Determine the [X, Y] coordinate at the center of the cell enclosing the given text.  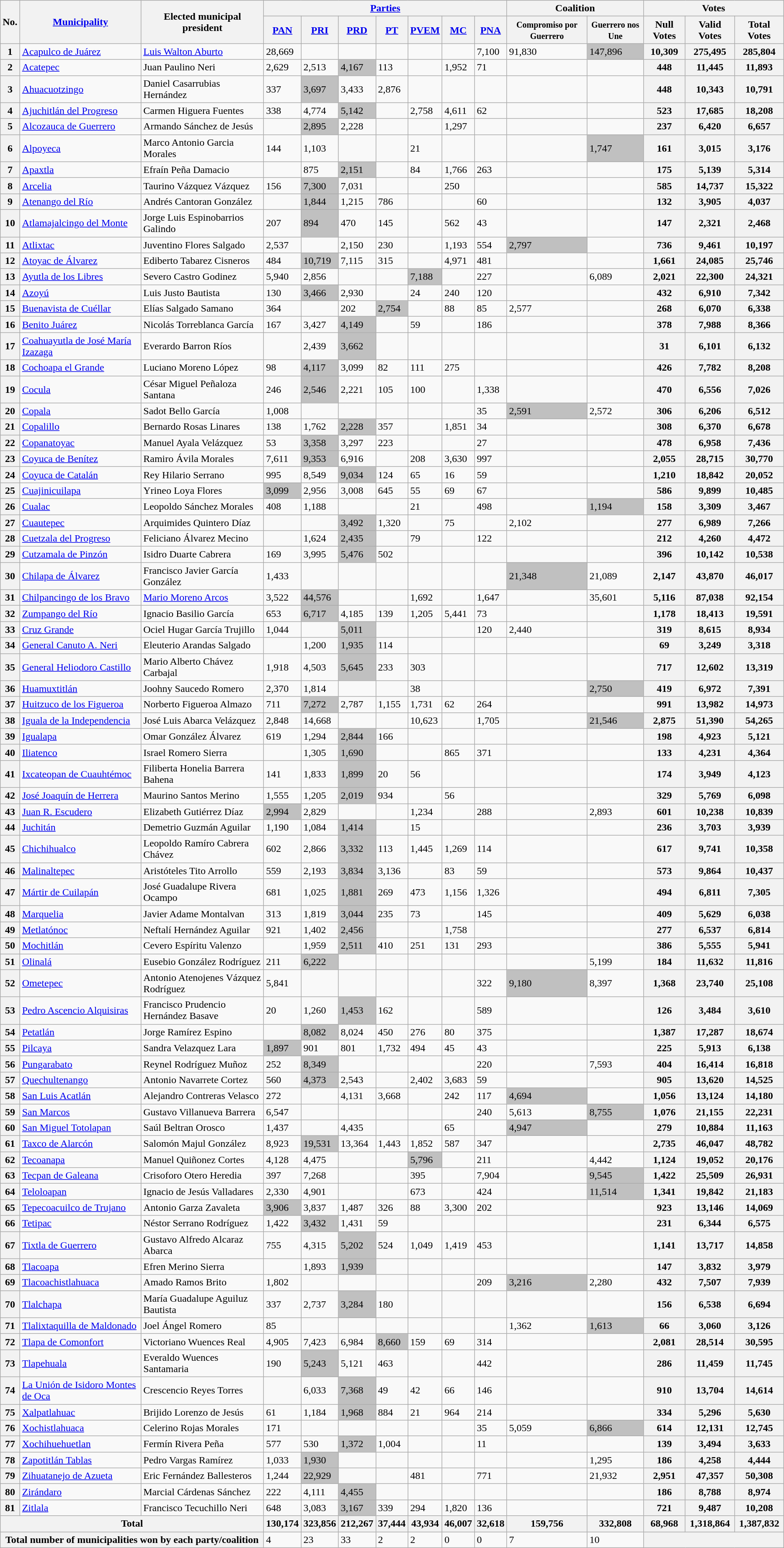
1,555 [282, 795]
3,167 [357, 1508]
2,435 [357, 539]
1,814 [320, 689]
47 [10, 892]
208 [425, 459]
1,820 [458, 1508]
3,309 [710, 506]
2,856 [320, 277]
235 [392, 914]
30 [10, 576]
Compromiso por Guerrero [547, 30]
1,244 [282, 1476]
1,004 [392, 1444]
530 [320, 1444]
91,830 [547, 52]
Sadot Bello García [203, 411]
Crisoforo Otero Heredia [203, 1176]
3,683 [458, 1080]
231 [664, 1223]
Salomón Majul González [203, 1144]
47,357 [710, 1476]
19,052 [710, 1160]
Total [132, 1524]
Chichihualco [80, 849]
1,188 [320, 506]
Fermín Rivera Peña [203, 1444]
PRI [320, 30]
1,445 [425, 849]
1,326 [491, 892]
314 [491, 1342]
4,923 [710, 736]
7,593 [615, 1064]
6,138 [759, 1048]
Cuautepec [80, 522]
9,545 [615, 1176]
6,070 [710, 309]
334 [664, 1412]
Marcial Cárdenas Sánchez [203, 1492]
12,131 [710, 1428]
Pungarabato [80, 1064]
158 [664, 506]
25 [10, 490]
Huitzuco de los Figueroa [80, 704]
68,968 [664, 1524]
37,444 [392, 1524]
6,098 [759, 795]
589 [491, 1010]
Taxco de Alarcón [80, 1144]
2,844 [357, 736]
7,272 [320, 704]
Parties [385, 8]
2,930 [357, 293]
10,142 [710, 555]
442 [491, 1363]
Tecoanapa [80, 1160]
478 [664, 443]
100 [425, 390]
Ignacio de Jesús Valladares [203, 1192]
2,758 [425, 111]
10,309 [664, 52]
César Miguel Peñaloza Santana [203, 390]
3,249 [710, 645]
3,332 [357, 849]
133 [664, 752]
3,427 [320, 325]
2,468 [759, 223]
7,188 [425, 277]
Tetipac [80, 1223]
32,618 [491, 1524]
209 [491, 1282]
5,940 [282, 277]
Isidro Duarte Cabrera [203, 555]
15,322 [759, 186]
6,989 [710, 522]
264 [491, 704]
Mochitlán [80, 946]
General Heliodoro Castillo [80, 667]
46 [10, 871]
98 [282, 368]
7,115 [357, 261]
Petatlán [80, 1032]
Null Votes [664, 30]
9,487 [710, 1508]
20,176 [759, 1160]
8,660 [392, 1342]
13,717 [710, 1245]
1,952 [458, 67]
573 [664, 871]
141 [282, 774]
4,444 [759, 1460]
617 [664, 849]
1,320 [392, 522]
92,154 [759, 598]
Tepecoacuilco de Trujano [80, 1207]
50,308 [759, 1476]
4,128 [282, 1160]
Andrés Cantoran González [203, 201]
3,995 [320, 555]
7,436 [759, 443]
2,875 [664, 720]
Tlacoapa [80, 1267]
PRD [357, 30]
279 [664, 1128]
13,146 [710, 1207]
562 [458, 223]
408 [282, 506]
3,837 [320, 1207]
5,629 [710, 914]
424 [491, 1192]
Juchitán [80, 828]
32 [10, 614]
14,525 [759, 1080]
1,705 [491, 720]
Cochoapa el Grande [80, 368]
9,899 [710, 490]
Neftalí Hernández Aguilar [203, 930]
4,111 [320, 1492]
2,787 [357, 704]
5,941 [759, 946]
Joohny Saucedo Romero [203, 689]
José Luis Abarca Velázquez [203, 720]
653 [282, 614]
25,746 [759, 261]
2,895 [320, 126]
2,754 [392, 309]
44 [10, 828]
5,630 [759, 1412]
Zirándaro [80, 1492]
554 [491, 245]
Apaxtla [80, 170]
José Guadalupe Rivera Ocampo [203, 892]
498 [491, 506]
1,387 [664, 1032]
Juventino Flores Salgado [203, 245]
21,348 [547, 576]
4,315 [320, 1245]
2,876 [392, 89]
1,419 [458, 1245]
934 [392, 795]
Efraín Peña Damacio [203, 170]
Xochistlahuaca [80, 1428]
6,814 [759, 930]
16,818 [759, 1064]
3,662 [357, 346]
16,414 [710, 1064]
252 [282, 1064]
Antonio Atenojenes Vázquez Rodríguez [203, 983]
410 [392, 946]
3,060 [710, 1326]
72 [10, 1342]
1,624 [320, 539]
Taurino Vázquez Vázquez [203, 186]
Filiberta Honelia Barrera Bahena [203, 774]
648 [282, 1508]
1,939 [357, 1267]
10,485 [759, 490]
132 [664, 201]
9,180 [547, 983]
207 [282, 223]
395 [425, 1176]
Benito Juárez [80, 325]
223 [392, 443]
50 [10, 946]
Elías Salgado Samano [203, 309]
Victoriano Wuences Real [203, 1342]
1,155 [392, 704]
22 [10, 443]
10,238 [710, 811]
4,373 [320, 1080]
Metlatónoc [80, 930]
1,613 [615, 1326]
7,026 [759, 390]
585 [664, 186]
10,839 [759, 811]
131 [458, 946]
Total Votes [759, 30]
Saúl Beltran Orosco [203, 1128]
22,929 [320, 1476]
21,932 [615, 1476]
111 [425, 368]
18,674 [759, 1032]
4,455 [357, 1492]
237 [664, 126]
Sandra Velazquez Lara [203, 1048]
214 [491, 1412]
144 [282, 148]
2,866 [320, 849]
Leopoldo Sánchez Morales [203, 506]
Marquelia [80, 914]
Azoyú [80, 293]
1,414 [357, 828]
Cuetzala del Progreso [80, 539]
54,265 [759, 720]
995 [282, 475]
1,897 [282, 1048]
3,318 [759, 645]
5,796 [425, 1160]
Alpoyeca [80, 148]
3,432 [320, 1223]
41 [10, 774]
910 [664, 1391]
Brijido Lorenzo de Jesús [203, 1412]
Everardo Barron Ríos [203, 346]
1,084 [320, 828]
14,737 [710, 186]
24,321 [759, 277]
Ayutla de los Libres [80, 277]
4,971 [458, 261]
37 [10, 704]
Aristóteles Tito Arrollo [203, 871]
9,461 [710, 245]
1,234 [425, 811]
717 [664, 667]
1,690 [357, 752]
212 [664, 539]
13,124 [710, 1096]
Amado Ramos Brito [203, 1282]
2,402 [425, 1080]
2,797 [547, 245]
1,368 [664, 983]
19,842 [710, 1192]
6,537 [710, 930]
3,176 [759, 148]
Ignacio Basilio García [203, 614]
6,132 [759, 346]
396 [664, 555]
6,038 [759, 914]
138 [282, 427]
1,935 [357, 645]
10,343 [710, 89]
162 [392, 1010]
1,033 [282, 1460]
159 [425, 1342]
1,210 [664, 475]
Bernardo Rosas Linares [203, 427]
1,802 [282, 1282]
308 [664, 427]
2,370 [282, 689]
22,231 [759, 1112]
175 [664, 170]
2,737 [320, 1304]
11,745 [759, 1363]
1,881 [357, 892]
2,848 [282, 720]
1,747 [615, 148]
288 [491, 811]
3,015 [710, 148]
25,509 [710, 1176]
645 [392, 490]
721 [664, 1508]
619 [282, 736]
7,939 [759, 1282]
Chilpancingo de los Bravo [80, 598]
8 [10, 186]
17 [10, 346]
4,258 [710, 1460]
8,923 [282, 1144]
1,852 [425, 1144]
4,503 [320, 667]
Alcozauca de Guerrero [80, 126]
9,353 [320, 459]
7,100 [491, 52]
3,466 [320, 293]
3,905 [710, 201]
7,031 [357, 186]
Zapotitlán Tablas [80, 1460]
Coyuca de Benítez [80, 459]
6,222 [320, 962]
11,459 [710, 1363]
4,435 [357, 1128]
43,934 [425, 1524]
17,287 [710, 1032]
Ramiro Ávila Morales [203, 459]
1,762 [320, 427]
PVEM [425, 30]
364 [282, 309]
54 [10, 1032]
1,297 [458, 126]
6,556 [710, 390]
3,433 [357, 89]
2,591 [547, 411]
275,495 [710, 52]
2,193 [320, 871]
1,819 [320, 914]
220 [491, 1064]
28,669 [282, 52]
Luciano Moreno López [203, 368]
Antonio Navarrete Cortez [203, 1080]
68 [10, 1267]
6,538 [710, 1304]
3,939 [759, 828]
21,089 [615, 576]
28 [10, 539]
2,577 [547, 309]
375 [491, 1032]
386 [664, 946]
Demetrio Guzmán Aguilar [203, 828]
602 [282, 849]
6,958 [710, 443]
1,103 [320, 148]
378 [664, 325]
10,437 [759, 871]
Carmen Higuera Fuentes [203, 111]
1,387,832 [759, 1524]
169 [282, 555]
272 [282, 1096]
39 [10, 736]
Copala [80, 411]
736 [664, 245]
44,576 [320, 598]
8,549 [320, 475]
1,194 [615, 506]
560 [282, 1080]
6,972 [710, 689]
18,413 [710, 614]
11,632 [710, 962]
Mario Alberto Chávez Carbajal [203, 667]
875 [320, 170]
Daniel Casarrubias Hernández [203, 89]
1,402 [320, 930]
Jorge Luis Espinobarrios Galindo [203, 223]
5 [10, 126]
1,766 [458, 170]
Arquimides Quintero Díaz [203, 522]
1,372 [357, 1444]
7,368 [357, 1391]
4,167 [357, 67]
14 [10, 293]
5,011 [357, 630]
PAN [282, 30]
Acapulco de Juárez [80, 52]
46,007 [458, 1524]
7,305 [759, 892]
161 [664, 148]
1,930 [320, 1460]
Coyuca de Catalán [80, 475]
2,546 [320, 390]
1,844 [320, 201]
126 [664, 1010]
Tlapehuala [80, 1363]
Votes [714, 8]
1,437 [282, 1128]
306 [664, 411]
4,231 [710, 752]
1,294 [320, 736]
3,630 [458, 459]
357 [392, 427]
6 [10, 148]
Francisco Tecuchillo Neri [203, 1508]
MC [458, 30]
3,284 [357, 1304]
3,044 [357, 914]
10,884 [710, 1128]
13,319 [759, 667]
1,076 [664, 1112]
4,260 [710, 539]
1,044 [282, 630]
13 [10, 277]
1,008 [282, 411]
San Miguel Totolapan [80, 1128]
Cutzamala de Pinzón [80, 555]
29 [10, 555]
276 [425, 1032]
Juan Paulino Neri [203, 67]
5,476 [357, 555]
711 [282, 704]
2,750 [615, 689]
122 [491, 539]
7,266 [759, 522]
18 [10, 368]
4,149 [357, 325]
14,180 [759, 1096]
4,123 [759, 774]
PT [392, 30]
1,732 [392, 1048]
2,439 [320, 346]
77 [10, 1444]
166 [392, 736]
Zumpango del Río [80, 614]
1,305 [320, 752]
17,685 [710, 111]
81 [10, 1508]
Atlixtac [80, 245]
64 [10, 1192]
9,034 [357, 475]
26 [10, 506]
1,056 [664, 1096]
4,905 [282, 1342]
786 [392, 201]
10,791 [759, 89]
4,442 [615, 1160]
894 [320, 223]
1,141 [664, 1245]
Quechultenango [80, 1080]
12 [10, 261]
26,931 [759, 1176]
11,163 [759, 1128]
212,267 [357, 1524]
6,916 [357, 459]
Eusebio González Rodríguez [203, 962]
Cruz Grande [80, 630]
147,896 [615, 52]
25,108 [759, 983]
Leopoldo Ramíro Cabrera Chávez [203, 849]
Mártir de Cuilapán [80, 892]
222 [282, 1492]
146 [491, 1391]
Total number of municipalities won by each party/coalition [132, 1540]
Joel Ángel Romero [203, 1326]
Tlalixtaquilla de Maldonado [80, 1326]
419 [664, 689]
484 [282, 261]
8,934 [759, 630]
673 [425, 1192]
293 [491, 946]
7,391 [759, 689]
20,052 [759, 475]
6,344 [710, 1223]
84 [425, 170]
4,947 [547, 1128]
13,364 [357, 1144]
19,531 [320, 1144]
338 [282, 111]
9 [10, 201]
404 [664, 1064]
1,318,864 [710, 1524]
19,591 [759, 614]
Eric Fernández Ballesteros [203, 1476]
5,139 [710, 170]
Elected municipal president [203, 22]
1,968 [357, 1412]
1,341 [664, 1192]
Javier Adame Montalvan [203, 914]
Zihuatanejo de Azueta [80, 1476]
614 [664, 1428]
397 [282, 1176]
523 [664, 111]
Tecpan de Galeana [80, 1176]
681 [282, 892]
6,984 [357, 1342]
587 [458, 1144]
13,982 [710, 704]
San Luis Acatlán [80, 1096]
3,297 [357, 443]
2,543 [357, 1080]
2,280 [615, 1282]
1,025 [320, 892]
6,678 [759, 427]
2,829 [320, 811]
3,358 [320, 443]
1,200 [320, 645]
Norberto Figueroa Almazo [203, 704]
2,537 [282, 245]
559 [282, 871]
Israel Romero Sierra [203, 752]
General Canuto A. Neri [80, 645]
21,546 [615, 720]
14,858 [759, 1245]
4,117 [320, 368]
5,199 [615, 962]
14,614 [759, 1391]
Néstor Serrano Rodríguez [203, 1223]
Tlapa de Comonfort [80, 1342]
14,069 [759, 1207]
1,362 [547, 1326]
124 [392, 475]
Buenavista de Cuéllar [80, 309]
426 [664, 368]
3,300 [458, 1207]
5,142 [357, 111]
294 [425, 1508]
Cevero Espíritu Valenzo [203, 946]
1,647 [491, 598]
6,033 [320, 1391]
577 [282, 1444]
1,692 [425, 598]
3,832 [710, 1267]
225 [664, 1048]
2,956 [320, 490]
83 [458, 871]
901 [320, 1048]
22,300 [710, 277]
190 [282, 1363]
4,037 [759, 201]
70 [10, 1304]
5,059 [547, 1428]
11,816 [759, 962]
371 [491, 752]
19 [10, 390]
51 [10, 962]
18,208 [759, 111]
1,731 [425, 704]
171 [282, 1428]
3,906 [282, 1207]
1,758 [458, 930]
María Guadalupe Aguiluz Bautista [203, 1304]
2,055 [664, 459]
63 [10, 1176]
6,866 [615, 1428]
326 [392, 1207]
2,021 [664, 277]
236 [664, 828]
4,611 [458, 111]
Antonio Garza Zavaleta [203, 1207]
Francisco Javier García González [203, 576]
La Unión de Isidoro Montes de Oca [80, 1391]
2,151 [357, 170]
136 [491, 1508]
Iliatenco [80, 752]
997 [491, 459]
52 [10, 983]
Feliciano Álvarez Mecino [203, 539]
5,913 [710, 1048]
184 [664, 962]
74 [10, 1391]
Pedro Vargas Ramírez [203, 1460]
4,185 [357, 614]
198 [664, 736]
87,038 [710, 598]
43,870 [710, 576]
269 [392, 892]
2,456 [357, 930]
Tlalchapa [80, 1304]
No. [10, 22]
Valid Votes [710, 30]
865 [458, 752]
1,269 [458, 849]
14,668 [320, 720]
4,901 [320, 1192]
Malinaltepec [80, 871]
21,183 [759, 1192]
347 [491, 1144]
1,156 [458, 892]
8,788 [710, 1492]
Zitlala [80, 1508]
1,661 [664, 261]
Pedro Ascencio Alquisiras [80, 1010]
11,445 [710, 67]
3,979 [759, 1267]
242 [458, 1096]
1,893 [320, 1267]
Xalpatlahuac [80, 1412]
36 [10, 689]
6,512 [759, 411]
3,949 [710, 774]
1,959 [320, 946]
2,102 [547, 522]
5,769 [710, 795]
Ahuacuotzingo [80, 89]
921 [282, 930]
28,715 [710, 459]
230 [392, 245]
13,620 [710, 1080]
1,178 [664, 614]
1,124 [664, 1160]
7,904 [491, 1176]
4,472 [759, 539]
1,431 [357, 1223]
23,740 [710, 983]
450 [392, 1032]
1,184 [320, 1412]
46,047 [710, 1144]
4,774 [320, 111]
8,024 [357, 1032]
286 [664, 1363]
329 [664, 795]
10,719 [320, 261]
Igualapa [80, 736]
5,441 [458, 614]
6,420 [710, 126]
1,433 [282, 576]
10,197 [759, 245]
12,602 [710, 667]
3,136 [392, 871]
8,755 [615, 1112]
3,083 [320, 1508]
8,397 [615, 983]
51,390 [710, 720]
Teloloapan [80, 1192]
Nicolás Torreblanca García [203, 325]
Francisco Prudencio Hernández Basave [203, 1010]
319 [664, 630]
3,522 [282, 598]
339 [392, 1508]
1,487 [357, 1207]
251 [425, 946]
Manuel Ayala Velázquez [203, 443]
Arcelia [80, 186]
2,951 [664, 1476]
4,131 [357, 1096]
Everaldo Wuences Santamaria [203, 1363]
233 [392, 667]
524 [392, 1245]
Acatepec [80, 67]
4,694 [547, 1096]
884 [392, 1412]
159,756 [547, 1524]
4,475 [320, 1160]
2,735 [664, 1144]
8,366 [759, 325]
771 [491, 1476]
10,358 [759, 849]
1,190 [282, 828]
905 [664, 1080]
130,174 [282, 1524]
246 [282, 390]
6,811 [710, 892]
1,918 [282, 667]
5,116 [664, 598]
601 [664, 811]
7,342 [759, 293]
PNA [491, 30]
24,085 [710, 261]
7,423 [320, 1342]
3,492 [357, 522]
San Marcos [80, 1112]
Cocula [80, 390]
7,507 [710, 1282]
48 [10, 914]
Reynel Rodríguez Muñoz [203, 1064]
Alejandro Contreras Velasco [203, 1096]
409 [664, 914]
6,657 [759, 126]
1,193 [458, 245]
2,150 [357, 245]
Coahuayutla de José María Izazaga [80, 346]
3,494 [710, 1444]
Jorge Ramírez Espino [203, 1032]
Mario Moreno Arcos [203, 598]
Efren Merino Sierra [203, 1267]
2,511 [357, 946]
2,019 [357, 795]
14,973 [759, 704]
Gustavo Alfredo Alcaraz Abarca [203, 1245]
6,547 [282, 1112]
Marco Antonio Garcia Morales [203, 148]
Chilapa de Álvarez [80, 576]
11,893 [759, 67]
3,126 [759, 1326]
3,703 [710, 828]
5,243 [320, 1363]
332,808 [615, 1524]
323,856 [320, 1524]
586 [664, 490]
8,349 [320, 1064]
6,370 [710, 427]
7,611 [282, 459]
1 [10, 52]
502 [392, 555]
Tlacoachistlahuaca [80, 1282]
268 [664, 309]
6,910 [710, 293]
5,555 [710, 946]
6,206 [710, 411]
275 [458, 368]
35,601 [615, 598]
755 [282, 1245]
Luis Justo Bautista [203, 293]
Ometepec [80, 983]
2,572 [615, 411]
1,338 [491, 390]
Municipality [80, 22]
Gustavo Villanueva Barrera [203, 1112]
Ediberto Tabarez Cisneros [203, 261]
Atoyac de Álvarez [80, 261]
Copanatoyac [80, 443]
3 [10, 89]
Tixtla de Guerrero [80, 1245]
Omar González Álvarez [203, 736]
2,893 [615, 811]
313 [282, 914]
6,089 [615, 277]
Copalillo [80, 427]
Yrineo Loya Flores [203, 490]
227 [491, 277]
2,994 [282, 811]
5,841 [282, 983]
1,899 [357, 774]
30,595 [759, 1342]
3,484 [710, 1010]
6,101 [710, 346]
250 [458, 186]
Severo Castro Godinez [203, 277]
5,613 [547, 1112]
2,081 [664, 1342]
303 [425, 667]
8,615 [710, 630]
Juan R. Escudero [80, 811]
Cualac [80, 506]
6,338 [759, 309]
117 [491, 1096]
6,694 [759, 1304]
473 [425, 892]
Eleuterio Arandas Salgado [203, 645]
21,155 [710, 1112]
180 [392, 1304]
7,782 [710, 368]
30,770 [759, 459]
285,804 [759, 52]
Cuajinicuilapa [80, 490]
18,842 [710, 475]
40 [10, 752]
2,513 [320, 67]
1,833 [320, 774]
7,268 [320, 1176]
46,017 [759, 576]
8,082 [320, 1032]
453 [491, 1245]
923 [664, 1207]
5,202 [357, 1245]
5,645 [357, 667]
57 [10, 1080]
Coalition [575, 8]
3,633 [759, 1444]
7,988 [710, 325]
315 [392, 261]
12,745 [759, 1428]
Maurino Santos Merino [203, 795]
11,514 [615, 1192]
1,453 [357, 1010]
991 [664, 704]
6,575 [759, 1223]
58 [10, 1096]
Huamuxtitlán [80, 689]
Celerino Rojas Morales [203, 1428]
1,215 [357, 201]
1,295 [615, 1460]
Guerrero nos Une [615, 30]
3,467 [759, 506]
174 [664, 774]
7,300 [320, 186]
2,321 [710, 223]
76 [10, 1428]
2,440 [547, 630]
130 [282, 293]
Armando Sánchez de Jesús [203, 126]
Ociel Hugar García Trujillo [203, 630]
10,623 [425, 720]
48,782 [759, 1144]
José Joaquín de Herrera [80, 795]
Crescencio Reyes Torres [203, 1391]
2,147 [664, 576]
Xochihuehuetlan [80, 1444]
Pilcaya [80, 1048]
9,864 [710, 871]
3,668 [392, 1096]
2,330 [282, 1192]
10,538 [759, 555]
3,008 [357, 490]
964 [458, 1412]
463 [392, 1363]
Ajuchitlán del Progreso [80, 111]
78 [10, 1460]
Luis Walton Aburto [203, 52]
6,717 [320, 614]
13,704 [710, 1391]
1,049 [425, 1245]
167 [282, 325]
82 [392, 368]
263 [491, 170]
8,974 [759, 1492]
Olinalá [80, 962]
3,216 [547, 1282]
Ixcateopan de Cuauhtémoc [80, 774]
Manuel Quiñonez Cortes [203, 1160]
Atenango del Río [80, 201]
801 [357, 1048]
322 [491, 983]
10,208 [759, 1508]
Atlamajalcingo del Monte [80, 223]
3,834 [357, 871]
1,443 [392, 1144]
Elizabeth Gutiérrez Díaz [203, 811]
4,364 [759, 752]
28,514 [710, 1342]
5,314 [759, 170]
105 [392, 390]
1,260 [320, 1010]
Rey Hilario Serrano [203, 475]
5,296 [710, 1412]
9,741 [710, 849]
2,629 [282, 67]
3,610 [759, 1010]
3,697 [320, 89]
2,221 [357, 390]
Iguala de la Independencia [80, 720]
8,208 [759, 368]
1,851 [458, 427]
